Provide the (x, y) coordinate of the cell's center where the given text is located.  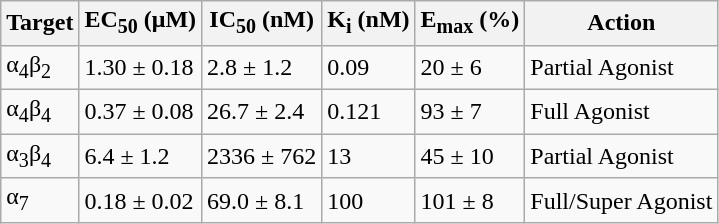
0.18 ± 0.02 (140, 200)
93 ± 7 (470, 111)
0.121 (368, 111)
Full/Super Agonist (622, 200)
IC50 (nM) (262, 23)
1.30 ± 0.18 (140, 67)
α3β4 (40, 156)
0.09 (368, 67)
Emax (%) (470, 23)
2336 ± 762 (262, 156)
45 ± 10 (470, 156)
26.7 ± 2.4 (262, 111)
2.8 ± 1.2 (262, 67)
101 ± 8 (470, 200)
13 (368, 156)
EC50 (μM) (140, 23)
Ki (nM) (368, 23)
100 (368, 200)
0.37 ± 0.08 (140, 111)
α7 (40, 200)
Full Agonist (622, 111)
Target (40, 23)
Action (622, 23)
20 ± 6 (470, 67)
6.4 ± 1.2 (140, 156)
69.0 ± 8.1 (262, 200)
α4β4 (40, 111)
α4β2 (40, 67)
